Identify which cell holds the provided text, then report its [X, Y] central coordinate. 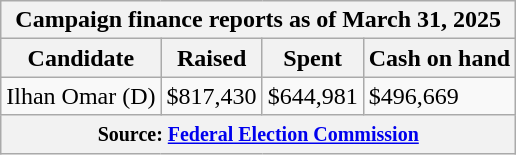
Ilhan Omar (D) [81, 96]
Raised [212, 58]
Spent [312, 58]
Source: Federal Election Commission [258, 134]
$817,430 [212, 96]
Cash on hand [439, 58]
$496,669 [439, 96]
$644,981 [312, 96]
Candidate [81, 58]
Campaign finance reports as of March 31, 2025 [258, 20]
